Capture the cell that displays the provided text and extract its (X, Y) central coordinate. 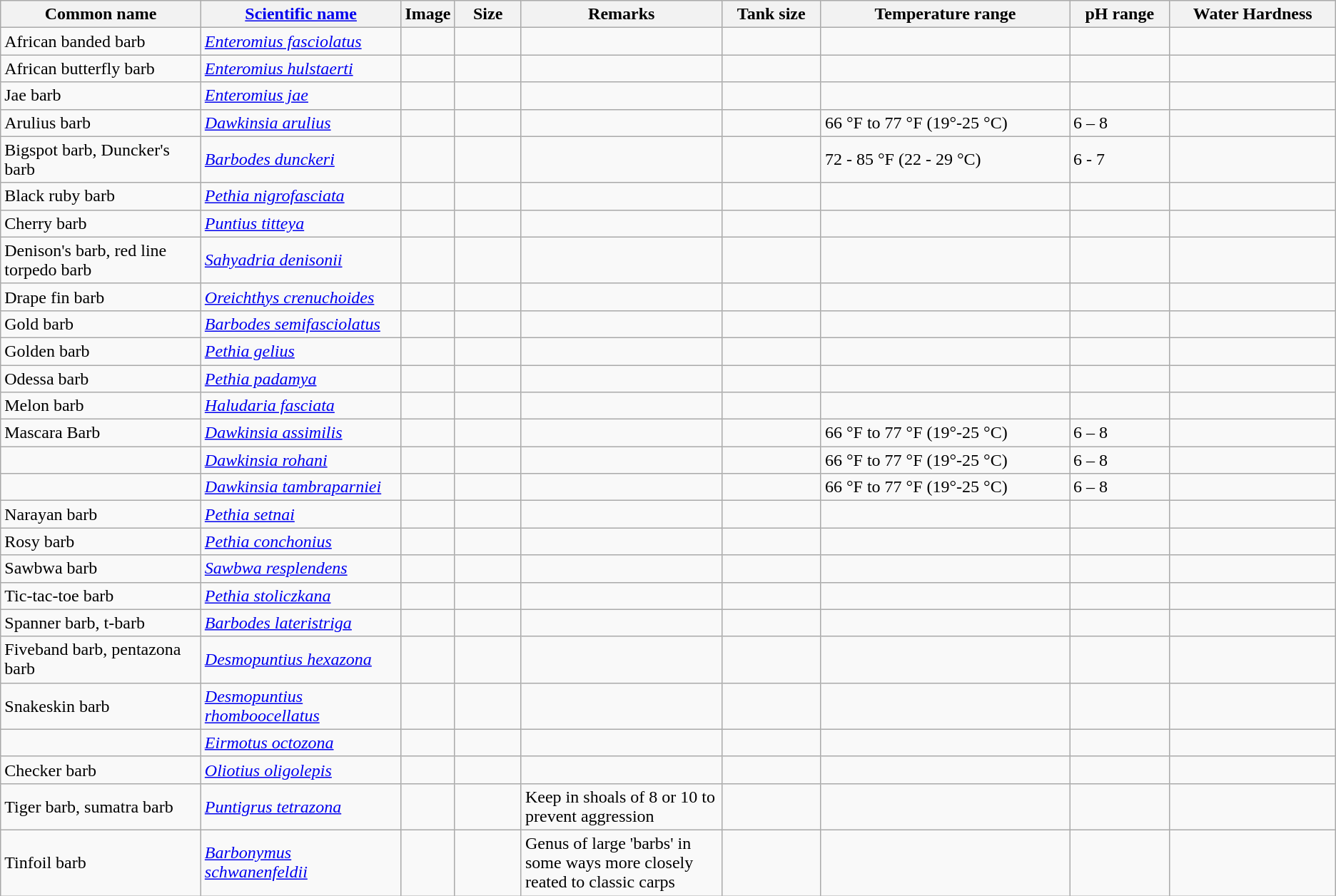
Denison's barb, red line torpedo barb (101, 260)
Tinfoil barb (101, 862)
Sahyadria denisonii (301, 260)
Dawkinsia assimilis (301, 433)
Jae barb (101, 96)
Dawkinsia tambraparniei (301, 487)
Tiger barb, sumatra barb (101, 806)
Oliotius oligolepis (301, 770)
Puntius titteya (301, 223)
Eirmotus octozona (301, 743)
Narayan barb (101, 514)
Image (428, 14)
Keep in shoals of 8 or 10 to prevent aggression (621, 806)
Barbodes dunckeri (301, 160)
Enteromius hulstaerti (301, 68)
African banded barb (101, 41)
Pethia conchonius (301, 541)
Melon barb (101, 406)
Tic-tac-toe barb (101, 596)
Tank size (771, 14)
6 - 7 (1119, 160)
Pethia setnai (301, 514)
Bigspot barb, Duncker's barb (101, 160)
Snakeskin barb (101, 706)
Temperature range (945, 14)
Checker barb (101, 770)
Size (488, 14)
Barbonymus schwanenfeldii (301, 862)
Remarks (621, 14)
Odessa barb (101, 379)
Gold barb (101, 324)
Dawkinsia arulius (301, 123)
Sawbwa barb (101, 569)
Barbodes lateristriga (301, 623)
Arulius barb (101, 123)
Genus of large 'barbs' in some ways more closely reated to classic carps (621, 862)
Enteromius fasciolatus (301, 41)
Puntigrus tetrazona (301, 806)
Rosy barb (101, 541)
Pethia padamya (301, 379)
Cherry barb (101, 223)
Spanner barb, t-barb (101, 623)
Scientific name (301, 14)
Barbodes semifasciolatus (301, 324)
72 - 85 °F (22 - 29 °C) (945, 160)
Haludaria fasciata (301, 406)
African butterfly barb (101, 68)
Water Hardness (1252, 14)
Pethia stoliczkana (301, 596)
Sawbwa resplendens (301, 569)
pH range (1119, 14)
Desmopuntius rhomboocellatus (301, 706)
Mascara Barb (101, 433)
Dawkinsia rohani (301, 460)
Enteromius jae (301, 96)
Black ruby barb (101, 196)
Desmopuntius hexazona (301, 659)
Pethia gelius (301, 351)
Pethia nigrofasciata (301, 196)
Common name (101, 14)
Oreichthys crenuchoides (301, 297)
Drape fin barb (101, 297)
Golden barb (101, 351)
Fiveband barb, pentazona barb (101, 659)
